Pinpoint the cell where the given text exists, returning its [X, Y] midpoint coordinate. 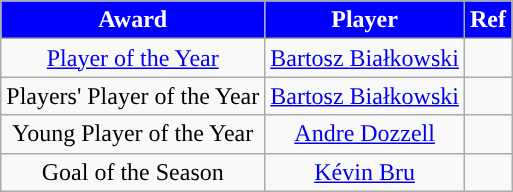
Andre Dozzell [365, 134]
Ref [488, 20]
Players' Player of the Year [133, 96]
Young Player of the Year [133, 134]
Player of the Year [133, 58]
Award [133, 20]
Goal of the Season [133, 172]
Kévin Bru [365, 172]
Player [365, 20]
